Return [X, Y] of the center of cell containing provided text 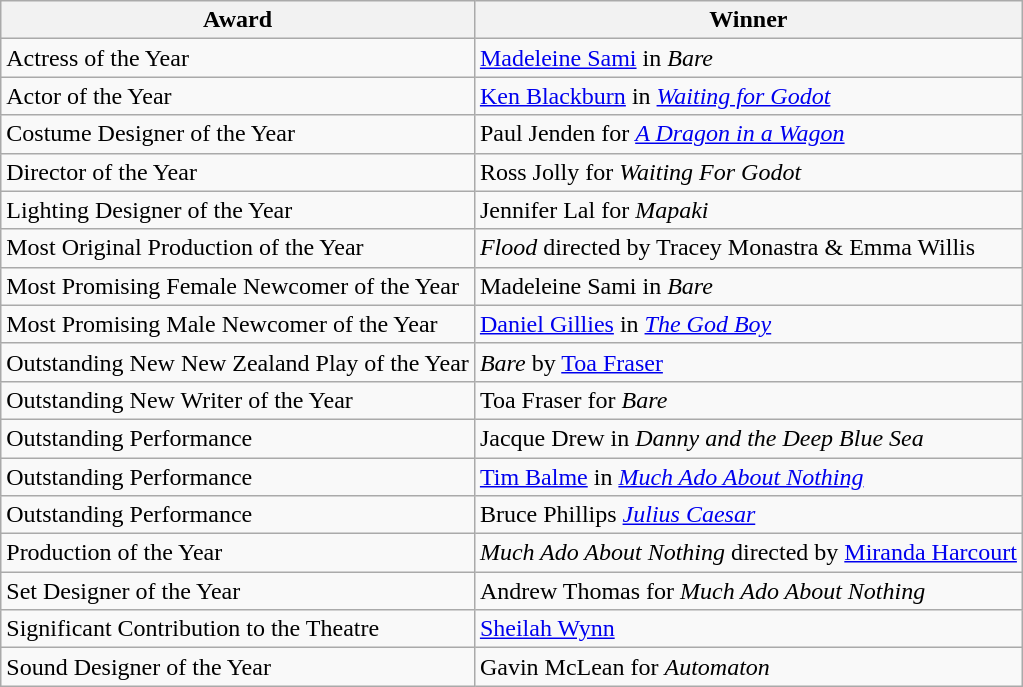
Bare by Toa Fraser [748, 362]
Production of the Year [238, 553]
Lighting Designer of the Year [238, 210]
Most Promising Male Newcomer of the Year [238, 324]
Most Promising Female Newcomer of the Year [238, 286]
Flood directed by Tracey Monastra & Emma Willis [748, 248]
Paul Jenden for A Dragon in a Wagon [748, 134]
Toa Fraser for Bare [748, 400]
Jennifer Lal for Mapaki [748, 210]
Much Ado About Nothing directed by Miranda Harcourt [748, 553]
Costume Designer of the Year [238, 134]
Tim Balme in Much Ado About Nothing [748, 477]
Actor of the Year [238, 96]
Outstanding New Writer of the Year [238, 400]
Andrew Thomas for Much Ado About Nothing [748, 591]
Ken Blackburn in Waiting for Godot [748, 96]
Outstanding New New Zealand Play of the Year [238, 362]
Ross Jolly for Waiting For Godot [748, 172]
Actress of the Year [238, 58]
Director of the Year [238, 172]
Jacque Drew in Danny and the Deep Blue Sea [748, 438]
Sheilah Wynn [748, 629]
Bruce Phillips Julius Caesar [748, 515]
Award [238, 20]
Winner [748, 20]
Gavin McLean for Automaton [748, 667]
Most Original Production of the Year [238, 248]
Daniel Gillies in The God Boy [748, 324]
Set Designer of the Year [238, 591]
Significant Contribution to the Theatre [238, 629]
Sound Designer of the Year [238, 667]
